Pinpoint the cell where the given text exists, returning its [x, y] midpoint coordinate. 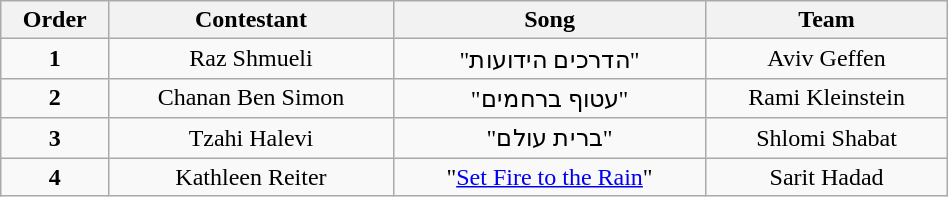
Tzahi Halevi [251, 138]
Order [55, 20]
3 [55, 138]
"Set Fire to the Rain" [550, 177]
"ברית עולם" [550, 138]
Contestant [251, 20]
Sarit Hadad [826, 177]
Aviv Geffen [826, 59]
Kathleen Reiter [251, 177]
Rami Kleinstein [826, 98]
"הדרכים הידועות" [550, 59]
1 [55, 59]
Team [826, 20]
Song [550, 20]
2 [55, 98]
Raz Shmueli [251, 59]
Chanan Ben Simon [251, 98]
4 [55, 177]
"עטוף ברחמים" [550, 98]
Shlomi Shabat [826, 138]
